Pinpoint the cell where the given text exists, returning its (X, Y) midpoint coordinate. 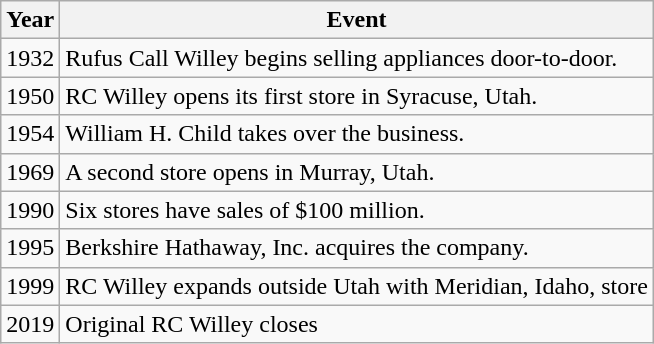
1950 (30, 96)
Rufus Call Willey begins selling appliances door-to-door. (357, 58)
RC Willey opens its first store in Syracuse, Utah. (357, 96)
2019 (30, 324)
Year (30, 20)
William H. Child takes over the business. (357, 134)
Event (357, 20)
1932 (30, 58)
Berkshire Hathaway, Inc. acquires the company. (357, 248)
1999 (30, 286)
Original RC Willey closes (357, 324)
1990 (30, 210)
A second store opens in Murray, Utah. (357, 172)
1995 (30, 248)
1969 (30, 172)
1954 (30, 134)
Six stores have sales of $100 million. (357, 210)
RC Willey expands outside Utah with Meridian, Idaho, store (357, 286)
